Return the [X, Y] coordinate for the center point of the cell that contains the specified text.  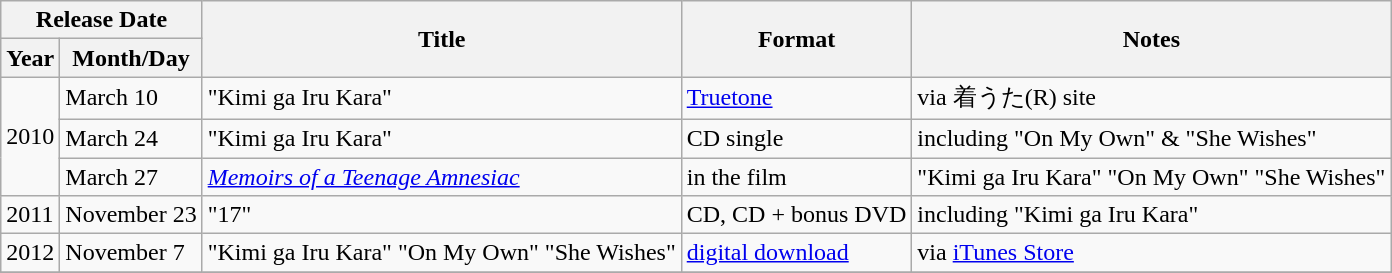
Month/Day [131, 58]
Year [30, 58]
March 27 [131, 177]
2011 [30, 215]
via 着うた(R) site [1152, 98]
"17" [442, 215]
Title [442, 39]
2012 [30, 253]
in the film [796, 177]
2010 [30, 136]
digital download [796, 253]
CD single [796, 138]
November 7 [131, 253]
Notes [1152, 39]
March 24 [131, 138]
Truetone [796, 98]
including "Kimi ga Iru Kara" [1152, 215]
Memoirs of a Teenage Amnesiac [442, 177]
November 23 [131, 215]
including "On My Own" & "She Wishes" [1152, 138]
Format [796, 39]
March 10 [131, 98]
via iTunes Store [1152, 253]
Release Date [102, 20]
CD, CD + bonus DVD [796, 215]
